Output the (X, Y) coordinate of the center of the cell containing the given text.  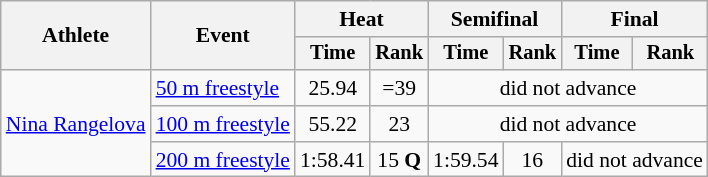
Event (223, 36)
25.94 (332, 88)
=39 (399, 88)
Heat (362, 19)
Athlete (76, 36)
50 m freestyle (223, 88)
100 m freestyle (223, 124)
Nina Rangelova (76, 124)
Semifinal (494, 19)
55.22 (332, 124)
23 (399, 124)
Final (634, 19)
